Capture the cell that displays the provided text and extract its [x, y] central coordinate. 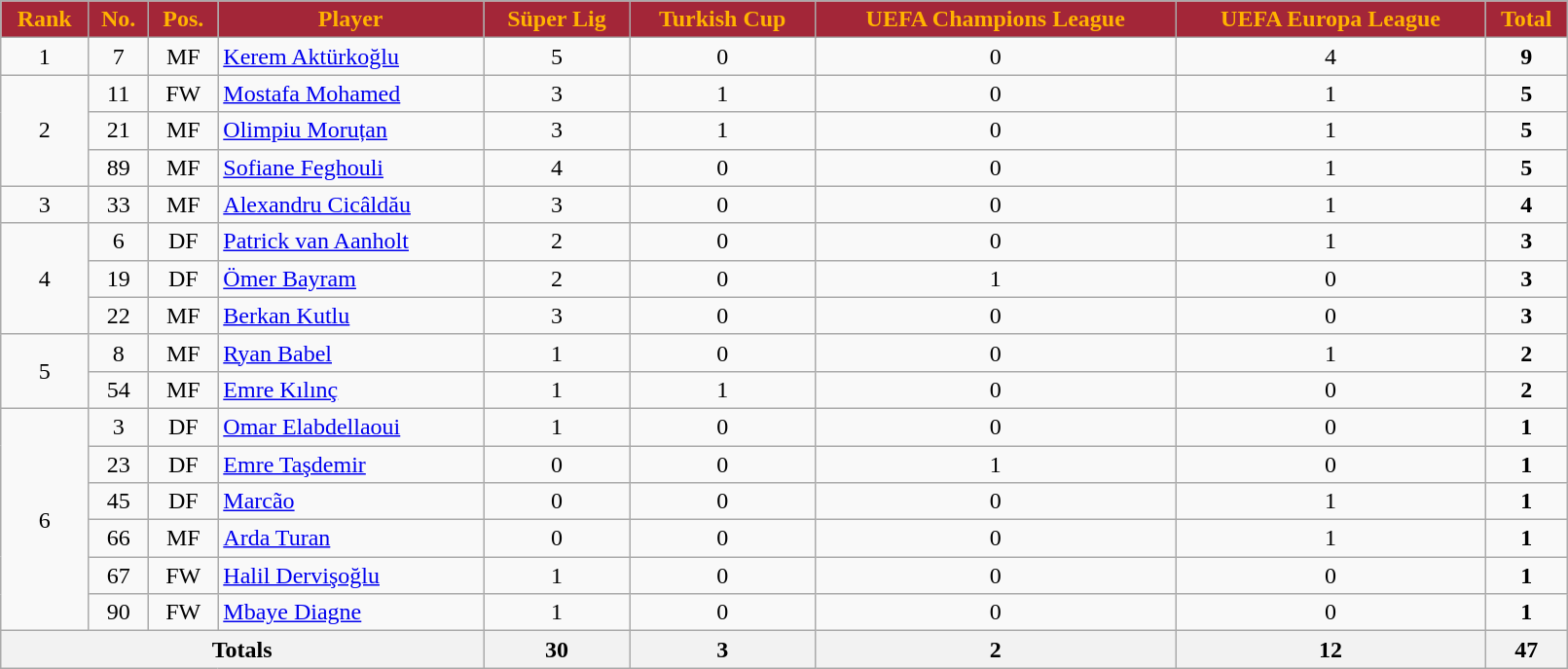
Olimpiu Moruțan [350, 130]
Turkish Cup [722, 19]
Rank [45, 19]
54 [119, 390]
Süper Lig [557, 19]
11 [119, 93]
Total [1526, 19]
Alexandru Cicâldău [350, 204]
Kerem Aktürkoğlu [350, 56]
Arda Turan [350, 539]
22 [119, 316]
Patrick van Aanholt [350, 242]
67 [119, 576]
9 [1526, 56]
12 [1330, 650]
UEFA Europa League [1330, 19]
8 [119, 353]
Ryan Babel [350, 353]
Pos. [183, 19]
Totals [242, 650]
89 [119, 167]
47 [1526, 650]
Mbaye Diagne [350, 613]
UEFA Champions League [995, 19]
Mostafa Mohamed [350, 93]
21 [119, 130]
Player [350, 19]
Emre Taşdemir [350, 465]
Berkan Kutlu [350, 316]
Emre Kılınç [350, 390]
7 [119, 56]
45 [119, 502]
23 [119, 465]
Omar Elabdellaoui [350, 427]
90 [119, 613]
Ömer Bayram [350, 279]
Halil Dervişoğlu [350, 576]
66 [119, 539]
19 [119, 279]
30 [557, 650]
No. [119, 19]
Marcão [350, 502]
Sofiane Feghouli [350, 167]
33 [119, 204]
